Determine the [X, Y] coordinate at the center of the cell enclosing the given text.  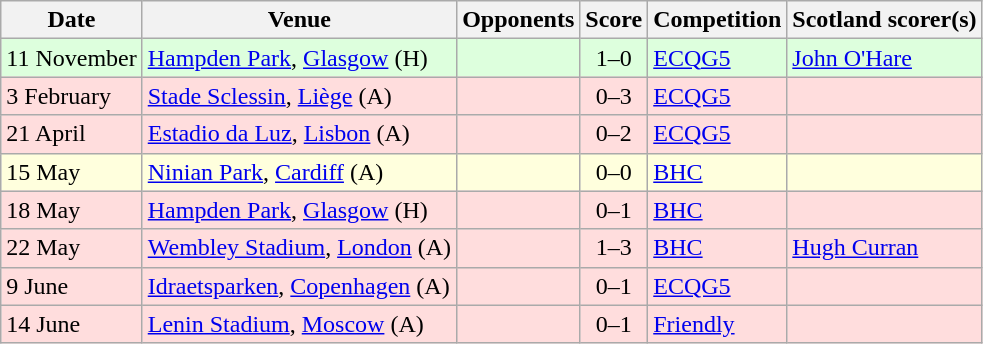
Lenin Stadium, Moscow (A) [299, 324]
Venue [299, 20]
18 May [72, 210]
Opponents [518, 20]
Hugh Curran [884, 248]
9 June [72, 286]
Friendly [718, 324]
Estadio da Luz, Lisbon (A) [299, 134]
0–3 [614, 96]
14 June [72, 324]
21 April [72, 134]
11 November [72, 58]
3 February [72, 96]
Idraetsparken, Copenhagen (A) [299, 286]
Stade Sclessin, Liège (A) [299, 96]
Scotland scorer(s) [884, 20]
1–3 [614, 248]
0–2 [614, 134]
Ninian Park, Cardiff (A) [299, 172]
Score [614, 20]
22 May [72, 248]
Competition [718, 20]
Date [72, 20]
Wembley Stadium, London (A) [299, 248]
0–0 [614, 172]
1–0 [614, 58]
15 May [72, 172]
John O'Hare [884, 58]
